Find where the given text appears and provide that cell's center as (X, Y) coordinate. 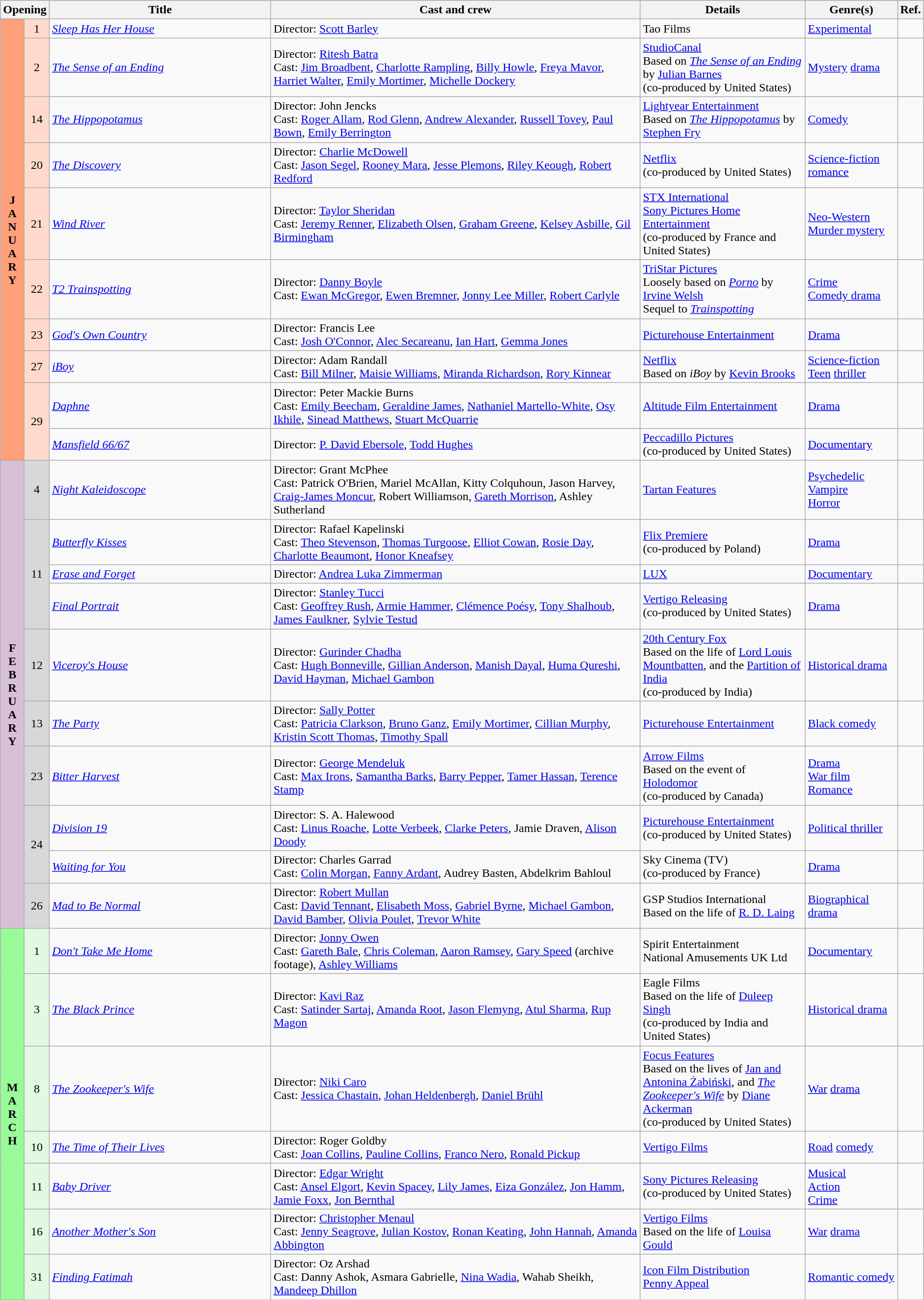
Experimental (851, 29)
Picturehouse Entertainment (co-produced by United States) (723, 828)
Crime Comedy drama (851, 289)
Director: Kavi Raz Cast: Satinder Sartaj, Amanda Root, Jason Flemyng, Atul Sharma, Rup Magon (456, 1010)
Sony Pictures Releasing (co-produced by United States) (723, 1186)
Romantic comedy (851, 1277)
Director: Edgar Wright Cast: Ansel Elgort, Kevin Spacey, Lily James, Eiza González, Jon Hamm, Jamie Foxx, Jon Bernthal (456, 1186)
Director: Peter Mackie Burns Cast: Emily Beecham, Geraldine James, Nathaniel Martello-White, Osy Ikhile, Sinead Matthews, Stuart McQuarrie (456, 405)
Sky Cinema (TV) (co-produced by France) (723, 867)
Viceroy's House (160, 665)
MARCH (13, 1114)
Peccadillo Pictures (co-produced by United States) (723, 444)
Netflix Based on iBoy by Kevin Brooks (723, 366)
Erase and Forget (160, 574)
Tartan Features (723, 490)
12 (37, 665)
The Party (160, 724)
Director: John Jencks Cast: Roger Allam, Rod Glenn, Andrew Alexander, Russell Tovey, Paul Bown, Emily Berrington (456, 119)
Netflix (co-produced by United States) (723, 165)
Director: Niki Caro Cast: Jessica Chastain, Johan Heldenbergh, Daniel Brühl (456, 1088)
Tao Films (723, 29)
Finding Fatimah (160, 1277)
Another Mother's Son (160, 1231)
iBoy (160, 366)
Director: Christopher Menaul Cast: Jenny Seagrove, Julian Kostov, Ronan Keating, John Hannah, Amanda Abbington (456, 1231)
Bitter Harvest (160, 776)
Director: Danny Boyle Cast: Ewan McGregor, Ewen Bremner, Jonny Lee Miller, Robert Carlyle (456, 289)
T2 Trainspotting (160, 289)
The Zookeeper's Wife (160, 1088)
Director: Charlie McDowell Cast: Jason Segel, Rooney Mara, Jesse Plemons, Riley Keough, Robert Redford (456, 165)
Director: Charles Garrad Cast: Colin Morgan, Fanny Ardant, Audrey Basten, Abdelkrim Bahloul (456, 867)
Director: Scott Barley (456, 29)
LUX (723, 574)
Director: Sally Potter Cast: Patricia Clarkson, Bruno Ganz, Emily Mortimer, Cillian Murphy, Kristin Scott Thomas, Timothy Spall (456, 724)
Neo-Western Murder mystery (851, 224)
Mystery drama (851, 67)
Mansfield 66/67 (160, 444)
Altitude Film Entertainment (723, 405)
God's Own Country (160, 335)
Sleep Has Her House (160, 29)
The Hippopotamus (160, 119)
Director: Rafael Kapelinski Cast: Theo Stevenson, Thomas Turgoose, Elliot Cowan, Rosie Day, Charlotte Beaumont, Honor Kneafsey (456, 542)
Director: Ritesh Batra Cast: Jim Broadbent, Charlotte Rampling, Billy Howle, Freya Mavor, Harriet Walter, Emily Mortimer, Michelle Dockery (456, 67)
Director: Robert Mullan Cast: David Tennant, Elisabeth Moss, Gabriel Byrne, Michael Gambon, David Bamber, Olivia Poulet, Trevor White (456, 906)
14 (37, 119)
Vertigo Films Based on the life of Louisa Gould (723, 1231)
FEBRUARY (13, 694)
31 (37, 1277)
Arrow Films Based on the event of Holodomor (co-produced by Canada) (723, 776)
GSP Studios International Based on the life of R. D. Laing (723, 906)
10 (37, 1147)
Political thriller (851, 828)
16 (37, 1231)
Baby Driver (160, 1186)
Division 19 (160, 828)
Flix Premiere (co-produced by Poland) (723, 542)
Road comedy (851, 1147)
Title (160, 10)
Focus Features Based on the lives of Jan and Antonina Żabiński, and The Zookeeper's Wife by Diane Ackerman (co-produced by United States) (723, 1088)
Ref. (910, 10)
Black comedy (851, 724)
Butterfly Kisses (160, 542)
29 (37, 422)
20th Century Fox Based on the life of Lord Louis Mountbatten, and the Partition of India (co-produced by India) (723, 665)
Don't Take Me Home (160, 951)
The Sense of an Ending (160, 67)
Director: Taylor Sheridan Cast: Jeremy Renner, Elizabeth Olsen, Graham Greene, Kelsey Asbille, Gil Birmingham (456, 224)
TriStar Pictures Loosely based on Porno by Irvine Welsh Sequel to Trainspotting (723, 289)
Comedy (851, 119)
Director: Andrea Luka Zimmerman (456, 574)
Icon Film Distribution Penny Appeal (723, 1277)
27 (37, 366)
Director: Francis Lee Cast: Josh O'Connor, Alec Secareanu, Ian Hart, Gemma Jones (456, 335)
Director: Roger Goldby Cast: Joan Collins, Pauline Collins, Franco Nero, Ronald Pickup (456, 1147)
The Discovery (160, 165)
Director: George Mendeluk Cast: Max Irons, Samantha Barks, Barry Pepper, Tamer Hassan, Terence Stamp (456, 776)
Opening (25, 10)
Science-fiction romance (851, 165)
Cast and crew (456, 10)
Psychedelic Vampire Horror (851, 490)
Director: Gurinder Chadha Cast: Hugh Bonneville, Gillian Anderson, Manish Dayal, Huma Qureshi, David Hayman, Michael Gambon (456, 665)
Waiting for You (160, 867)
Daphne (160, 405)
8 (37, 1088)
Eagle Films Based on the life of Duleep Singh (co-produced by India and United States) (723, 1010)
The Time of Their Lives (160, 1147)
Drama War film Romance (851, 776)
22 (37, 289)
24 (37, 844)
Biographical drama (851, 906)
Director: P. David Ebersole, Todd Hughes (456, 444)
26 (37, 906)
Night Kaleidoscope (160, 490)
JANUARY (13, 240)
21 (37, 224)
4 (37, 490)
Director: Adam Randall Cast: Bill Milner, Maisie Williams, Miranda Richardson, Rory Kinnear (456, 366)
Director: Stanley Tucci Cast: Geoffrey Rush, Armie Hammer, Clémence Poésy, Tony Shalhoub, James Faulkner, Sylvie Testud (456, 606)
Vertigo Films (723, 1147)
20 (37, 165)
Final Portrait (160, 606)
Vertigo Releasing (co-produced by United States) (723, 606)
Genre(s) (851, 10)
The Black Prince (160, 1010)
Lightyear Entertainment Based on The Hippopotamus by Stephen Fry (723, 119)
2 (37, 67)
Science-fiction Teen thriller (851, 366)
STX International Sony Pictures Home Entertainment (co-produced by France and United States) (723, 224)
Director: S. A. Halewood Cast: Linus Roache, Lotte Verbeek, Clarke Peters, Jamie Draven, Alison Doody (456, 828)
Musical Action Crime (851, 1186)
Details (723, 10)
Director: Jonny Owen Cast: Gareth Bale, Chris Coleman, Aaron Ramsey, Gary Speed (archive footage), Ashley Williams (456, 951)
Wind River (160, 224)
Spirit Entertainment National Amusements UK Ltd (723, 951)
Mad to Be Normal (160, 906)
13 (37, 724)
StudioCanal Based on The Sense of an Ending by Julian Barnes (co-produced by United States) (723, 67)
3 (37, 1010)
Director: Oz Arshad Cast: Danny Ashok, Asmara Gabrielle, Nina Wadia, Wahab Sheikh, Mandeep Dhillon (456, 1277)
